Locate the cell with the specified text and output its [X, Y] center coordinate. 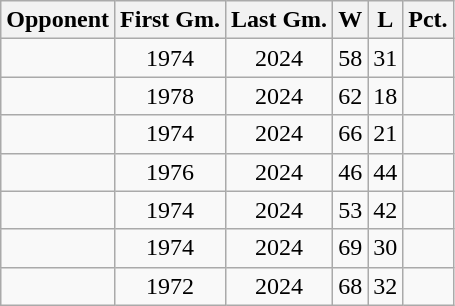
46 [350, 172]
W [350, 20]
18 [386, 96]
21 [386, 134]
Pct. [428, 20]
42 [386, 210]
58 [350, 58]
32 [386, 286]
66 [350, 134]
1976 [170, 172]
1972 [170, 286]
Opponent [58, 20]
44 [386, 172]
31 [386, 58]
62 [350, 96]
Last Gm. [280, 20]
53 [350, 210]
1978 [170, 96]
30 [386, 248]
L [386, 20]
69 [350, 248]
68 [350, 286]
First Gm. [170, 20]
